Provide the [X, Y] coordinate of the cell's center where the given text is located.  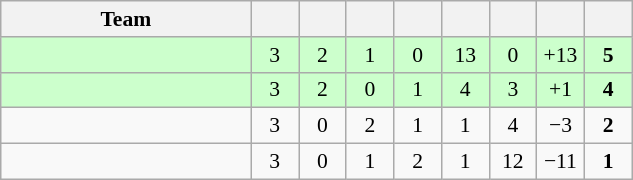
5 [608, 55]
12 [513, 162]
−11 [561, 162]
13 [465, 55]
−3 [561, 126]
Team [126, 19]
+1 [561, 90]
+13 [561, 55]
